Return [x, y] of the center of cell containing provided text 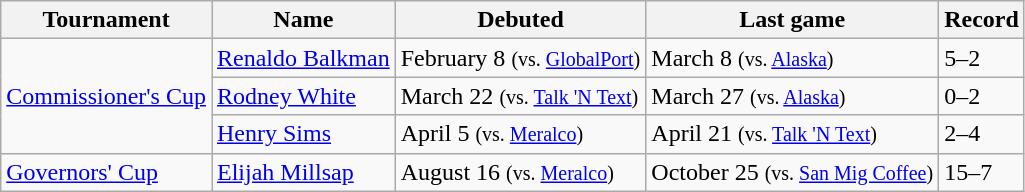
15–7 [982, 172]
Debuted [520, 20]
April 5 (vs. Meralco) [520, 134]
March 27 (vs. Alaska) [792, 96]
Renaldo Balkman [304, 58]
Henry Sims [304, 134]
February 8 (vs. GlobalPort) [520, 58]
Governors' Cup [106, 172]
Record [982, 20]
Last game [792, 20]
Commissioner's Cup [106, 96]
Elijah Millsap [304, 172]
April 21 (vs. Talk 'N Text) [792, 134]
5–2 [982, 58]
October 25 (vs. San Mig Coffee) [792, 172]
March 8 (vs. Alaska) [792, 58]
August 16 (vs. Meralco) [520, 172]
2–4 [982, 134]
March 22 (vs. Talk 'N Text) [520, 96]
Rodney White [304, 96]
Tournament [106, 20]
0–2 [982, 96]
Name [304, 20]
